Determine the (x, y) coordinate at the center of the cell enclosing the given text.  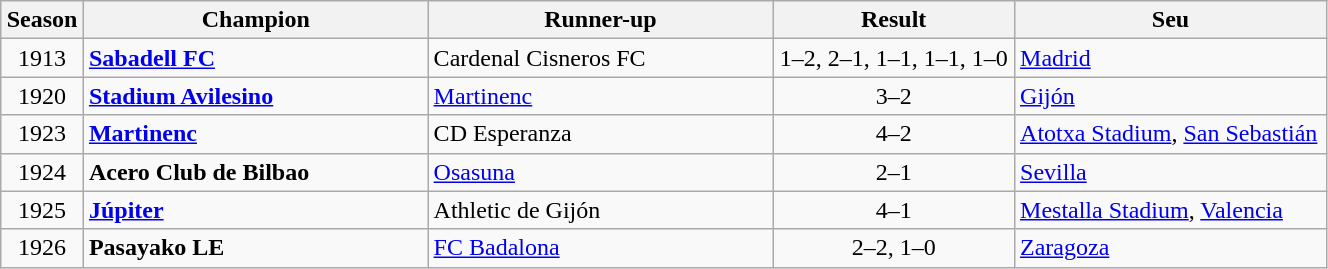
1924 (42, 172)
1923 (42, 134)
1–2, 2–1, 1–1, 1–1, 1–0 (894, 58)
1925 (42, 210)
Champion (256, 20)
4–1 (894, 210)
3–2 (894, 96)
1926 (42, 248)
Athletic de Gijón (600, 210)
Sevilla (1171, 172)
Madrid (1171, 58)
4–2 (894, 134)
Season (42, 20)
Pasayako LE (256, 248)
Zaragoza (1171, 248)
Gijón (1171, 96)
Cardenal Cisneros FC (600, 58)
CD Esperanza (600, 134)
1920 (42, 96)
Atotxa Stadium, San Sebastián (1171, 134)
1913 (42, 58)
Júpiter (256, 210)
Acero Club de Bilbao (256, 172)
Mestalla Stadium, Valencia (1171, 210)
Stadium Avilesino (256, 96)
FC Badalona (600, 248)
Sabadell FC (256, 58)
2–2, 1–0 (894, 248)
Seu (1171, 20)
Runner-up (600, 20)
Result (894, 20)
2–1 (894, 172)
Osasuna (600, 172)
